Return the [x, y] coordinate for the center point of the cell that contains the specified text.  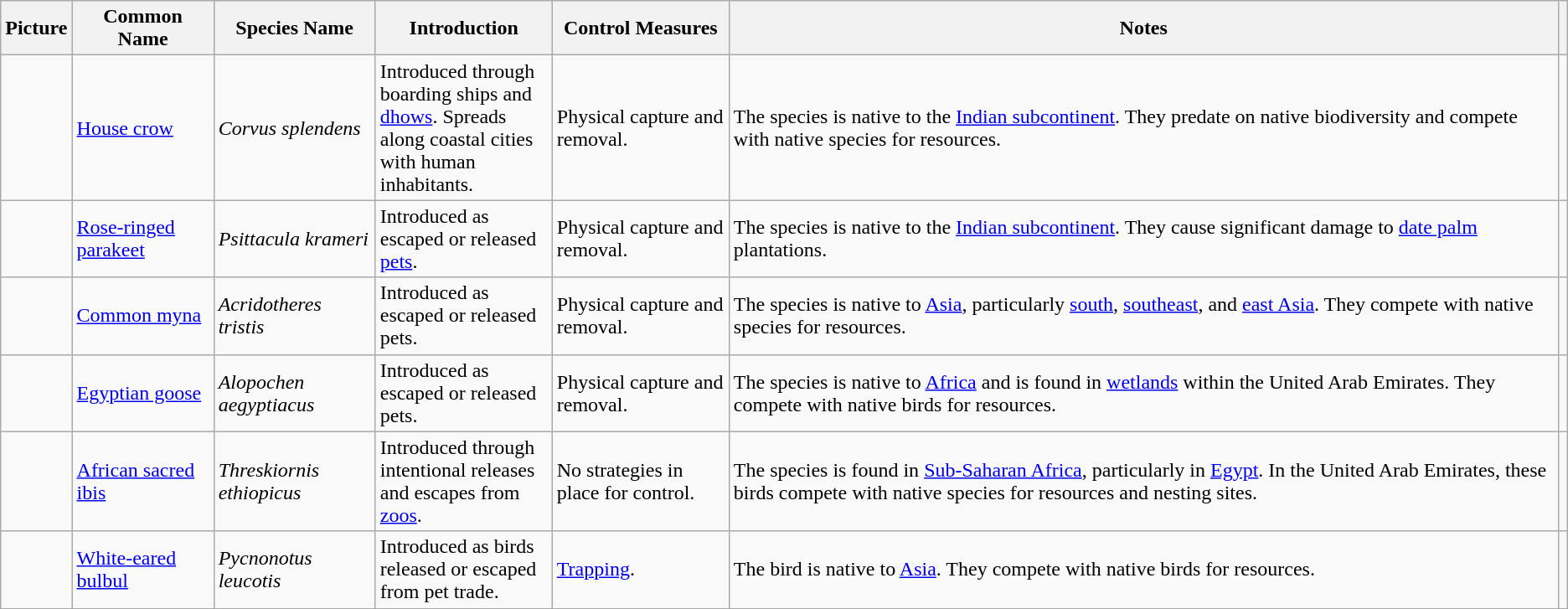
Introduced through boarding ships and dhows. Spreads along coastal cities with human inhabitants. [464, 127]
Picture [37, 28]
The species is native to Africa and is found in wetlands within the United Arab Emirates. They compete with native birds for resources. [1143, 393]
Control Measures [640, 28]
Threskiornis ethiopicus [295, 481]
House crow [142, 127]
White-eared bulbul [142, 570]
Alopochen aegyptiacus [295, 393]
Rose-ringed parakeet [142, 239]
No strategies in place for control. [640, 481]
Introduced as birds released or escaped from pet trade. [464, 570]
Introduced through intentional releases and escapes from zoos. [464, 481]
The species is native to the Indian subcontinent. They cause significant damage to date palm plantations. [1143, 239]
Pycnonotus leucotis [295, 570]
Trapping. [640, 570]
Notes [1143, 28]
Psittacula krameri [295, 239]
The bird is native to Asia. They compete with native birds for resources. [1143, 570]
Common myna [142, 316]
Acridotheres tristis [295, 316]
Species Name [295, 28]
African sacred ibis [142, 481]
Introduction [464, 28]
Egyptian goose [142, 393]
The species is native to the Indian subcontinent. They predate on native biodiversity and compete with native species for resources. [1143, 127]
Common Name [142, 28]
Corvus splendens [295, 127]
The species is native to Asia, particularly south, southeast, and east Asia. They compete with native species for resources. [1143, 316]
